For the text-containing cell, return its midpoint in [X, Y] coordinate format. 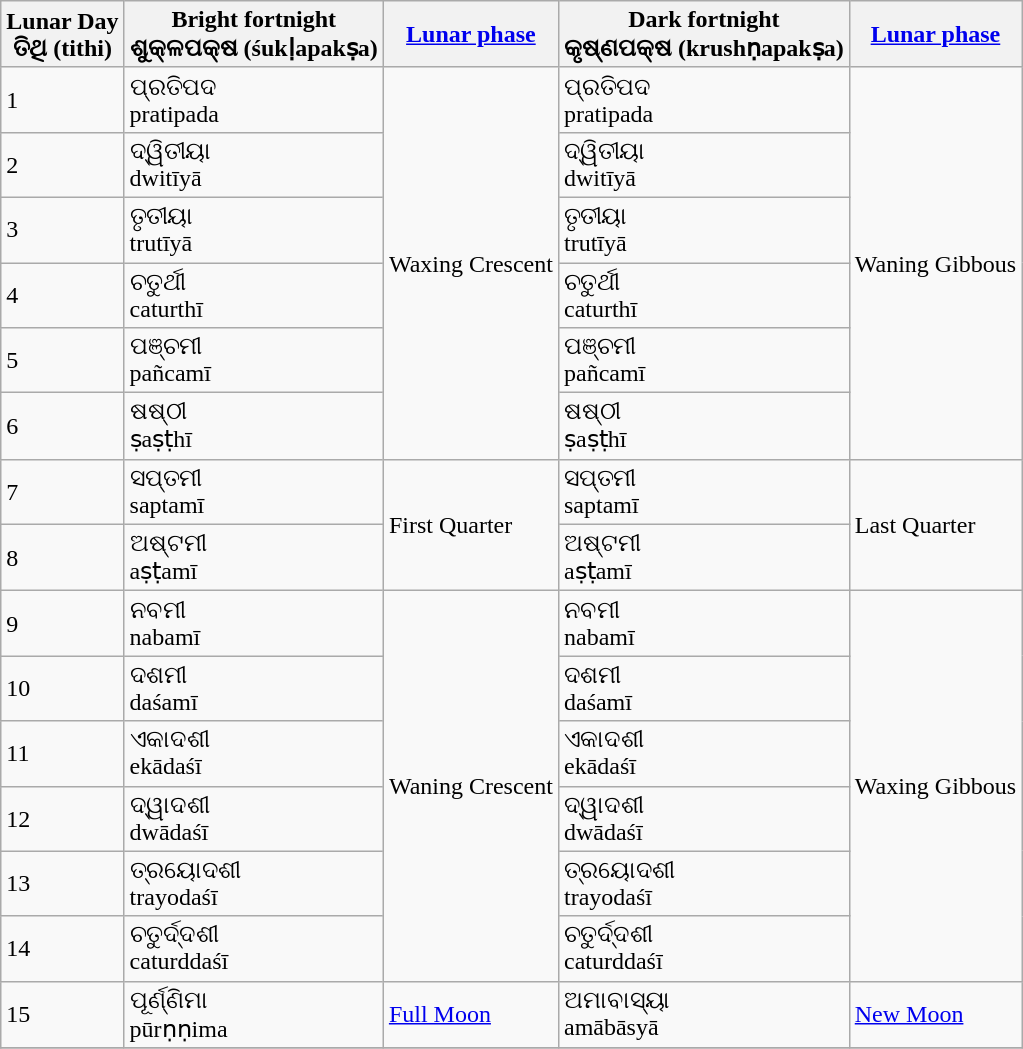
13 [62, 884]
12 [62, 818]
10 [62, 688]
Waning Gibbous [935, 263]
Waxing Gibbous [935, 786]
Lunar Dayତିଥି (tithi) [62, 34]
3 [62, 230]
First Quarter [470, 525]
11 [62, 754]
5 [62, 360]
Dark fortnightକୃଷ୍ଣପକ୍ଷ (krushṇapakṣa) [704, 34]
Bright fortnightଶୁକ୍ଳପକ୍ଷ (śukḷapakṣa) [254, 34]
New Moon [935, 1014]
14 [62, 948]
7 [62, 492]
6 [62, 426]
15 [62, 1014]
ପୂର୍ଣ୍ଣିମାpūrṇṇima [254, 1014]
Waning Crescent [470, 786]
4 [62, 294]
Waxing Crescent [470, 263]
2 [62, 164]
ଅମାବାସ୍ୟାamābāsyā [704, 1014]
9 [62, 624]
1 [62, 100]
Last Quarter [935, 525]
8 [62, 558]
Full Moon [470, 1014]
